Extract the [x, y] coordinate from the center of the cell holding the provided text.  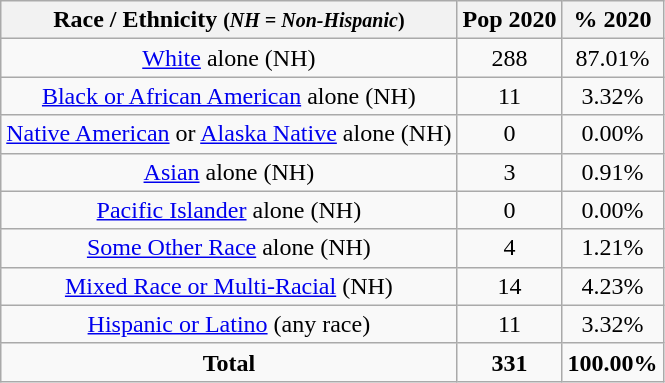
87.01% [612, 58]
White alone (NH) [229, 58]
Race / Ethnicity (NH = Non-Hispanic) [229, 20]
288 [510, 58]
0.91% [612, 172]
Total [229, 362]
4.23% [612, 286]
3 [510, 172]
Pacific Islander alone (NH) [229, 210]
Hispanic or Latino (any race) [229, 324]
331 [510, 362]
Black or African American alone (NH) [229, 96]
100.00% [612, 362]
4 [510, 248]
Mixed Race or Multi-Racial (NH) [229, 286]
% 2020 [612, 20]
Some Other Race alone (NH) [229, 248]
14 [510, 286]
Asian alone (NH) [229, 172]
1.21% [612, 248]
Native American or Alaska Native alone (NH) [229, 134]
Pop 2020 [510, 20]
